Capture the cell that displays the provided text and extract its (x, y) central coordinate. 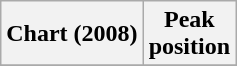
Peakposition (189, 34)
Chart (2008) (72, 34)
